Capture the cell that displays the provided text and extract its [X, Y] central coordinate. 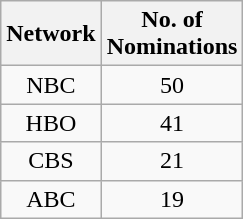
NBC [51, 85]
50 [172, 85]
CBS [51, 161]
19 [172, 199]
41 [172, 123]
No. ofNominations [172, 34]
Network [51, 34]
21 [172, 161]
ABC [51, 199]
HBO [51, 123]
